Identify which cell holds the provided text, then report its (X, Y) central coordinate. 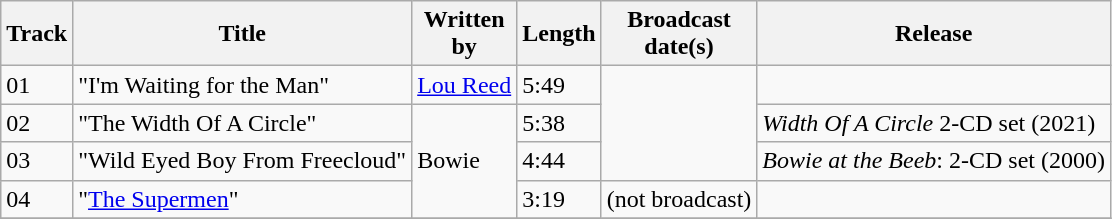
01 (37, 85)
03 (37, 161)
Track (37, 34)
Width Of A Circle 2-CD set (2021) (934, 123)
(not broadcast) (679, 199)
3:19 (559, 199)
"The Width Of A Circle" (242, 123)
Release (934, 34)
Lou Reed (464, 85)
02 (37, 123)
"Wild Eyed Boy From Freecloud" (242, 161)
04 (37, 199)
4:44 (559, 161)
"I'm Waiting for the Man" (242, 85)
Length (559, 34)
5:38 (559, 123)
Broadcast date(s) (679, 34)
Title (242, 34)
"The Supermen" (242, 199)
Written by (464, 34)
Bowie at the Beeb: 2-CD set (2000) (934, 161)
Bowie (464, 161)
5:49 (559, 85)
